Locate the cell with the specified text and output its [X, Y] center coordinate. 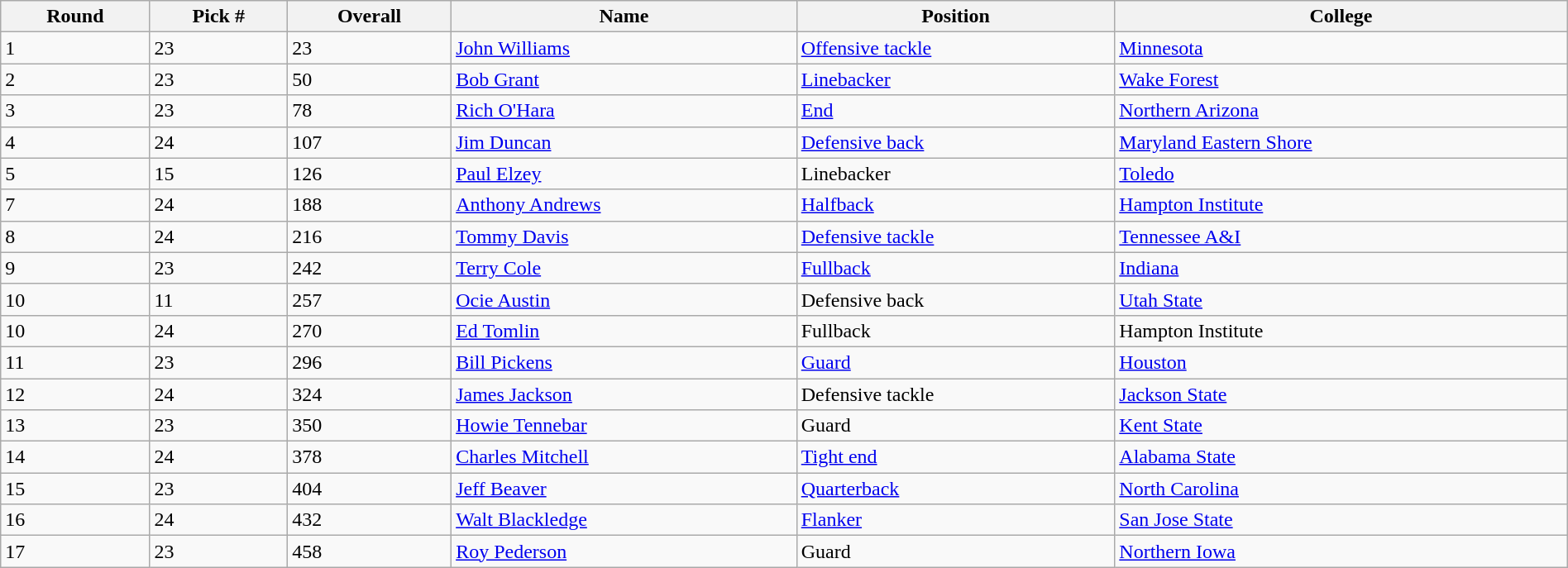
Paul Elzey [624, 174]
8 [75, 236]
Bill Pickens [624, 362]
Jeff Beaver [624, 489]
Pick # [218, 17]
50 [370, 79]
126 [370, 174]
Halfback [956, 205]
Position [956, 17]
9 [75, 268]
Maryland Eastern Shore [1341, 142]
432 [370, 520]
14 [75, 457]
404 [370, 489]
Ocie Austin [624, 299]
5 [75, 174]
San Jose State [1341, 520]
Round [75, 17]
Indiana [1341, 268]
7 [75, 205]
James Jackson [624, 394]
216 [370, 236]
296 [370, 362]
350 [370, 426]
Terry Cole [624, 268]
North Carolina [1341, 489]
Anthony Andrews [624, 205]
Howie Tennebar [624, 426]
Northern Arizona [1341, 111]
Minnesota [1341, 48]
Wake Forest [1341, 79]
Toledo [1341, 174]
Rich O'Hara [624, 111]
Name [624, 17]
Tennessee A&I [1341, 236]
324 [370, 394]
458 [370, 551]
Roy Pederson [624, 551]
Alabama State [1341, 457]
13 [75, 426]
Ed Tomlin [624, 331]
17 [75, 551]
Quarterback [956, 489]
188 [370, 205]
270 [370, 331]
1 [75, 48]
Tight end [956, 457]
107 [370, 142]
242 [370, 268]
2 [75, 79]
Jackson State [1341, 394]
12 [75, 394]
78 [370, 111]
College [1341, 17]
Kent State [1341, 426]
Bob Grant [624, 79]
Jim Duncan [624, 142]
Flanker [956, 520]
John Williams [624, 48]
16 [75, 520]
Charles Mitchell [624, 457]
End [956, 111]
Overall [370, 17]
4 [75, 142]
257 [370, 299]
Tommy Davis [624, 236]
3 [75, 111]
Walt Blackledge [624, 520]
Houston [1341, 362]
Offensive tackle [956, 48]
Northern Iowa [1341, 551]
Utah State [1341, 299]
378 [370, 457]
